Identify which cell holds the provided text, then report its [X, Y] central coordinate. 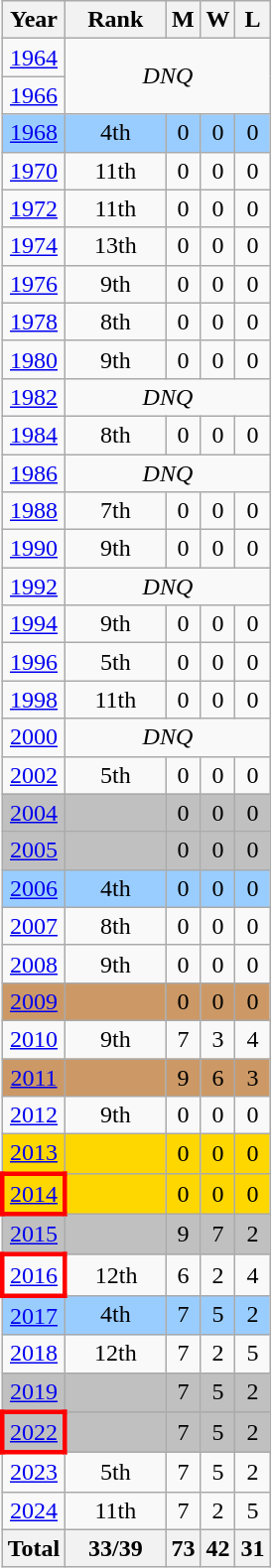
13th [115, 246]
2000 [34, 737]
L [252, 20]
1998 [34, 700]
1984 [34, 435]
73 [183, 1548]
Total [34, 1548]
Year [34, 20]
2014 [34, 1193]
2006 [34, 888]
1994 [34, 624]
2002 [34, 775]
2010 [34, 1039]
33/39 [115, 1548]
2005 [34, 850]
1966 [34, 95]
2008 [34, 964]
Rank [115, 20]
W [218, 20]
1968 [34, 133]
1988 [34, 511]
1990 [34, 549]
2019 [34, 1392]
1982 [34, 397]
2024 [34, 1510]
2017 [34, 1315]
1980 [34, 359]
1976 [34, 284]
2018 [34, 1354]
1970 [34, 171]
1996 [34, 662]
2013 [34, 1154]
2023 [34, 1473]
2022 [34, 1433]
42 [218, 1548]
2004 [34, 813]
2007 [34, 926]
2012 [34, 1115]
1972 [34, 208]
2015 [34, 1235]
1964 [34, 58]
2009 [34, 1001]
7th [115, 511]
1992 [34, 587]
1974 [34, 246]
1986 [34, 473]
2016 [34, 1274]
31 [252, 1548]
2011 [34, 1077]
1978 [34, 322]
M [183, 20]
